Return the (x, y) coordinate for the center point of the cell that contains the specified text.  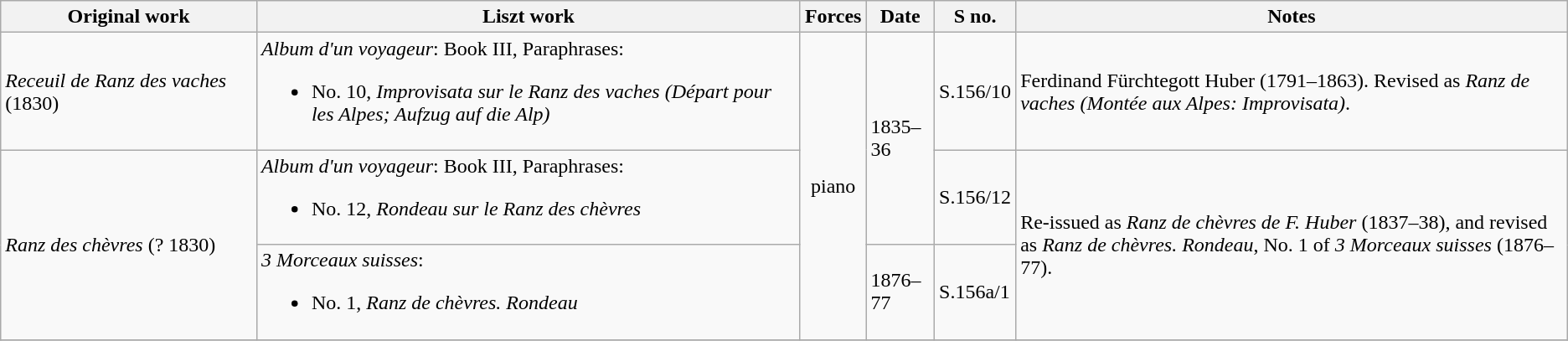
Date (900, 17)
S.156/10 (975, 91)
Forces (833, 17)
3 Morceaux suisses:No. 1, Ranz de chèvres. Rondeau (528, 292)
piano (833, 186)
S no. (975, 17)
1835–36 (900, 139)
Re-issued as Ranz de chèvres de F. Huber (1837–38), and revised as Ranz de chèvres. Rondeau, No. 1 of 3 Morceaux suisses (1876–77). (1292, 245)
Album d'un voyageur: Book III, Paraphrases:No. 12, Rondeau sur le Ranz des chèvres (528, 198)
S.156a/1 (975, 292)
Notes (1292, 17)
Album d'un voyageur: Book III, Paraphrases:No. 10, Improvisata sur le Ranz des vaches (Départ pour les Alpes; Aufzug auf die Alp) (528, 91)
1876–77 (900, 292)
Liszt work (528, 17)
Receuil de Ranz des vaches (1830) (129, 91)
Ferdinand Fürchtegott Huber (1791–1863). Revised as Ranz de vaches (Montée aux Alpes: Improvisata). (1292, 91)
Ranz des chèvres (? 1830) (129, 245)
S.156/12 (975, 198)
Original work (129, 17)
